Identify which cell holds the provided text, then report its [X, Y] central coordinate. 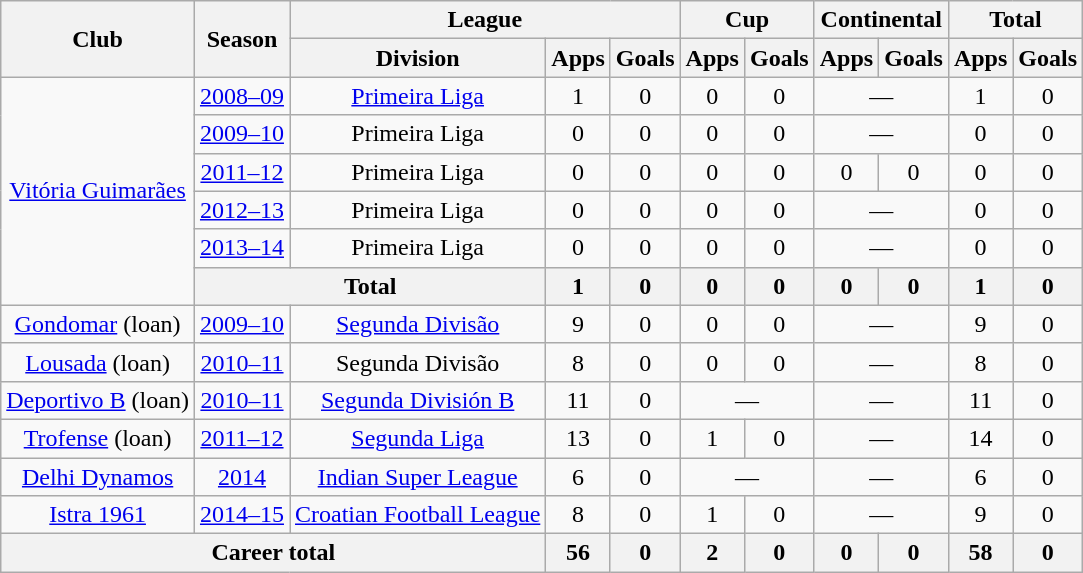
Deportivo B (loan) [98, 400]
2 [712, 553]
Vitória Guimarães [98, 191]
Continental [881, 20]
2008–09 [242, 96]
2014 [242, 477]
Segunda Liga [418, 438]
Season [242, 39]
Croatian Football League [418, 515]
14 [980, 438]
Indian Super League [418, 477]
Gondomar (loan) [98, 324]
Trofense (loan) [98, 438]
2013–14 [242, 248]
Lousada (loan) [98, 362]
Segunda División B [418, 400]
56 [578, 553]
Istra 1961 [98, 515]
58 [980, 553]
Delhi Dynamos [98, 477]
Cup [747, 20]
2014–15 [242, 515]
Division [418, 58]
2012–13 [242, 210]
League [486, 20]
Career total [274, 553]
Club [98, 39]
13 [578, 438]
